Output the (X, Y) coordinate of the center of the cell containing the given text.  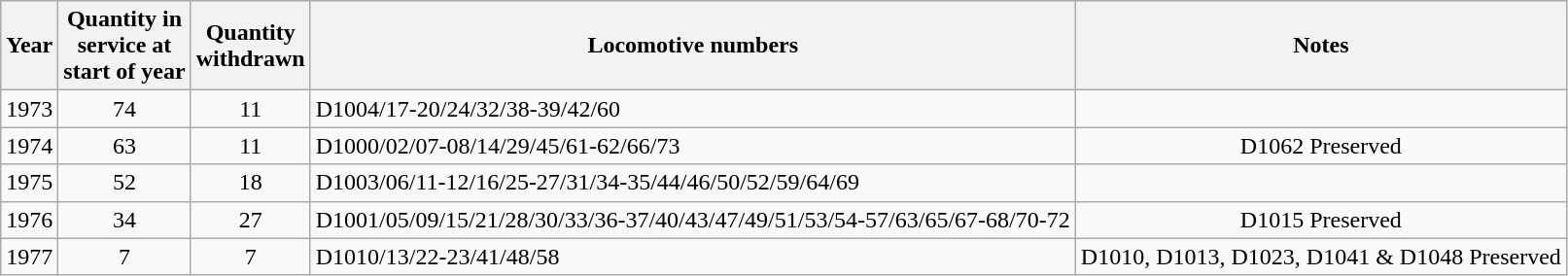
1973 (29, 109)
1975 (29, 183)
1977 (29, 257)
D1004/17-20/24/32/38-39/42/60 (692, 109)
27 (251, 220)
Quantity inservice atstart of year (124, 46)
74 (124, 109)
18 (251, 183)
34 (124, 220)
D1001/05/09/15/21/28/30/33/36-37/40/43/47/49/51/53/54-57/63/65/67-68/70-72 (692, 220)
D1003/06/11-12/16/25-27/31/34-35/44/46/50/52/59/64/69 (692, 183)
1974 (29, 146)
D1010, D1013, D1023, D1041 & D1048 Preserved (1320, 257)
Locomotive numbers (692, 46)
D1062 Preserved (1320, 146)
63 (124, 146)
Year (29, 46)
D1000/02/07-08/14/29/45/61-62/66/73 (692, 146)
D1015 Preserved (1320, 220)
D1010/13/22-23/41/48/58 (692, 257)
1976 (29, 220)
Notes (1320, 46)
Quantitywithdrawn (251, 46)
52 (124, 183)
